Output the (X, Y) coordinate of the center of the cell containing the given text.  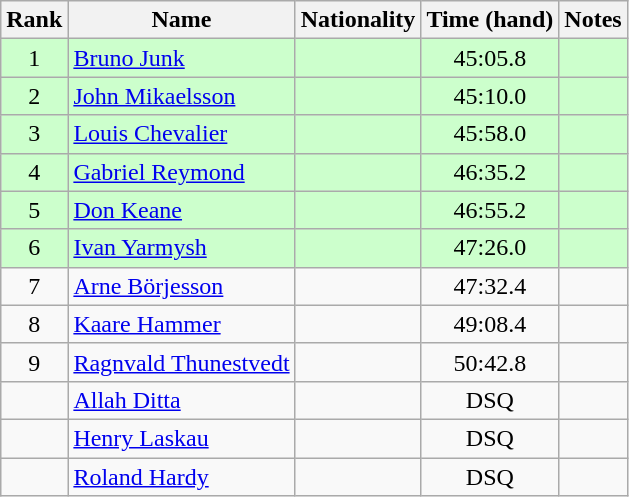
Henry Laskau (182, 438)
6 (34, 248)
Rank (34, 20)
Don Keane (182, 210)
Roland Hardy (182, 477)
Nationality (358, 20)
45:05.8 (490, 58)
7 (34, 286)
Louis Chevalier (182, 134)
49:08.4 (490, 324)
Ivan Yarmysh (182, 248)
1 (34, 58)
3 (34, 134)
5 (34, 210)
45:58.0 (490, 134)
2 (34, 96)
Notes (593, 20)
Gabriel Reymond (182, 172)
Arne Börjesson (182, 286)
Kaare Hammer (182, 324)
John Mikaelsson (182, 96)
47:32.4 (490, 286)
9 (34, 362)
Time (hand) (490, 20)
46:35.2 (490, 172)
Bruno Junk (182, 58)
8 (34, 324)
4 (34, 172)
50:42.8 (490, 362)
Name (182, 20)
46:55.2 (490, 210)
47:26.0 (490, 248)
Allah Ditta (182, 400)
Ragnvald Thunestvedt (182, 362)
45:10.0 (490, 96)
